Extract the (X, Y) coordinate from the center of the cell holding the provided text.  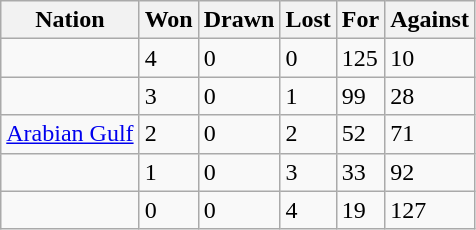
Nation (70, 20)
19 (360, 210)
Lost (308, 20)
99 (360, 96)
Won (168, 20)
28 (430, 96)
127 (430, 210)
For (360, 20)
71 (430, 134)
125 (360, 58)
Against (430, 20)
10 (430, 58)
52 (360, 134)
33 (360, 172)
Arabian Gulf (70, 134)
Drawn (239, 20)
92 (430, 172)
